Determine the (X, Y) coordinate at the center of the cell enclosing the given text.  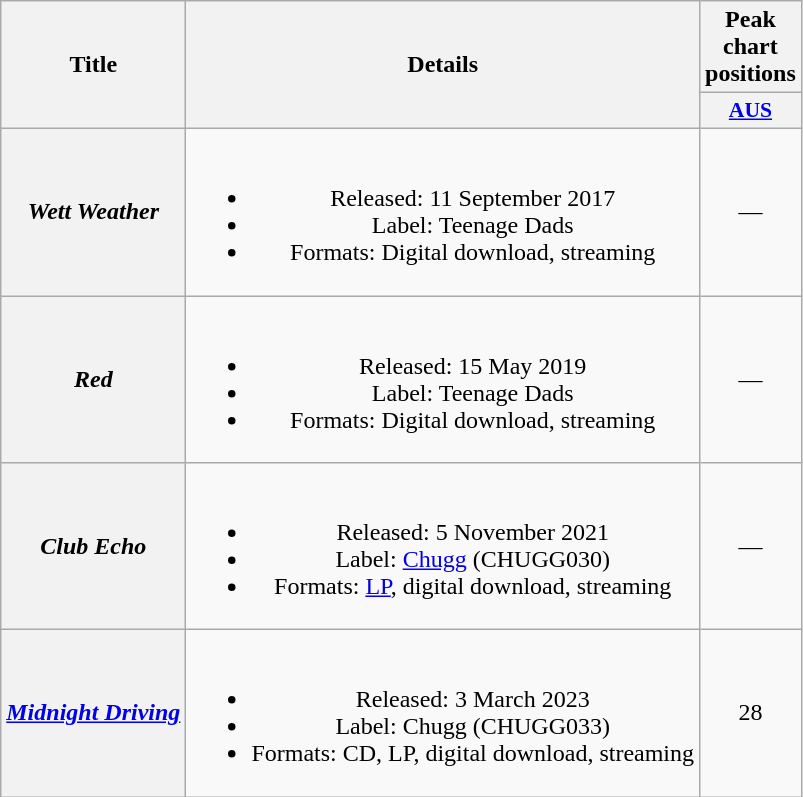
Released: 5 November 2021Label: Chugg (CHUGG030)Formats: LP, digital download, streaming (443, 546)
Details (443, 65)
28 (751, 714)
Club Echo (94, 546)
AUS (751, 111)
Released: 15 May 2019Label: Teenage DadsFormats: Digital download, streaming (443, 380)
Title (94, 65)
Midnight Driving (94, 714)
Peak chart positions (751, 47)
Released: 11 September 2017Label: Teenage DadsFormats: Digital download, streaming (443, 212)
Wett Weather (94, 212)
Released: 3 March 2023Label: Chugg (CHUGG033)Formats: CD, LP, digital download, streaming (443, 714)
Red (94, 380)
